Scan for the cell matching the given text and deliver its [X, Y] coordinate at center. 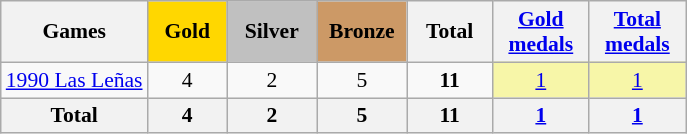
Bronze [362, 32]
Games [74, 32]
1990 Las Leñas [74, 80]
Silver [272, 32]
Total medals [638, 32]
Gold medals [542, 32]
Gold [188, 32]
